Return (X, Y) of the center of cell containing provided text 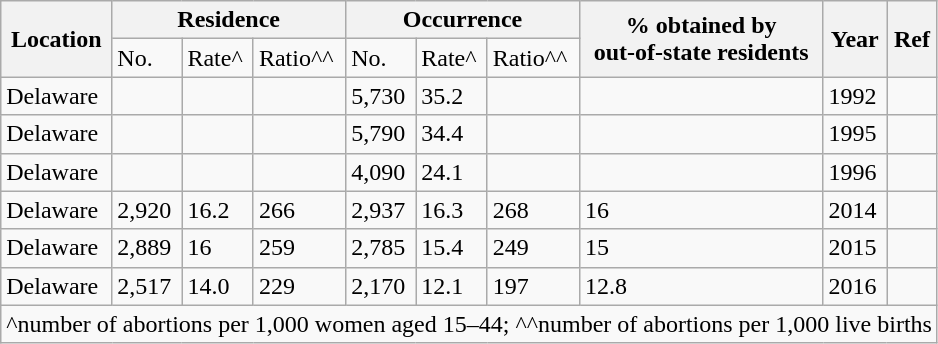
% obtained byout-of-state residents (701, 39)
5,730 (381, 96)
16.3 (452, 210)
4,090 (381, 172)
12.8 (701, 286)
Residence (229, 20)
2,937 (381, 210)
229 (299, 286)
Year (855, 39)
1995 (855, 134)
Occurrence (463, 20)
35.2 (452, 96)
5,790 (381, 134)
24.1 (452, 172)
12.1 (452, 286)
2,785 (381, 248)
2,889 (147, 248)
249 (533, 248)
2,920 (147, 210)
2,517 (147, 286)
266 (299, 210)
2016 (855, 286)
^number of abortions per 1,000 women aged 15–44; ^^number of abortions per 1,000 live births (470, 324)
1996 (855, 172)
2,170 (381, 286)
268 (533, 210)
Location (56, 39)
259 (299, 248)
197 (533, 286)
2014 (855, 210)
2015 (855, 248)
Ref (912, 39)
16.2 (218, 210)
34.4 (452, 134)
15 (701, 248)
15.4 (452, 248)
1992 (855, 96)
14.0 (218, 286)
